Find where the given text appears and provide that cell's center as (x, y) coordinate. 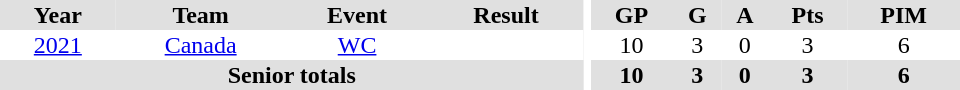
Canada (201, 45)
Event (358, 15)
GP (631, 15)
PIM (904, 15)
Year (58, 15)
G (698, 15)
WC (358, 45)
2021 (58, 45)
Result (506, 15)
A (745, 15)
Senior totals (292, 75)
Pts (808, 15)
Team (201, 15)
